From the cell containing the given text, extract its center point as [X, Y] coordinate. 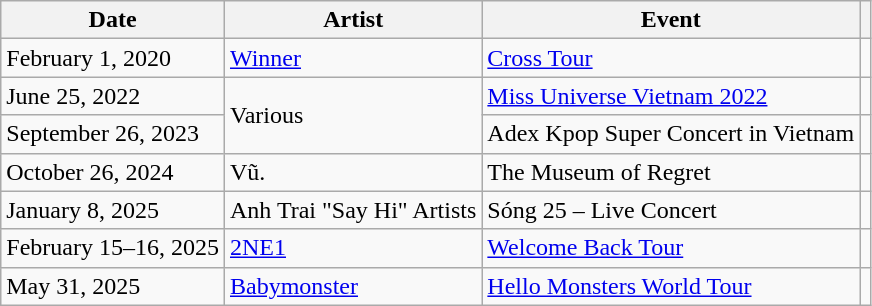
Cross Tour [671, 58]
Various [352, 115]
Babymonster [352, 286]
Welcome Back Tour [671, 248]
January 8, 2025 [113, 210]
October 26, 2024 [113, 172]
Date [113, 20]
May 31, 2025 [113, 286]
Miss Universe Vietnam 2022 [671, 96]
Artist [352, 20]
Anh Trai "Say Hi" Artists [352, 210]
September 26, 2023 [113, 134]
Event [671, 20]
Winner [352, 58]
Hello Monsters World Tour [671, 286]
Vũ. [352, 172]
June 25, 2022 [113, 96]
Adex Kpop Super Concert in Vietnam [671, 134]
February 1, 2020 [113, 58]
The Museum of Regret [671, 172]
February 15–16, 2025 [113, 248]
Sóng 25 – Live Concert [671, 210]
2NE1 [352, 248]
